Identify which cell holds the provided text, then report its [x, y] central coordinate. 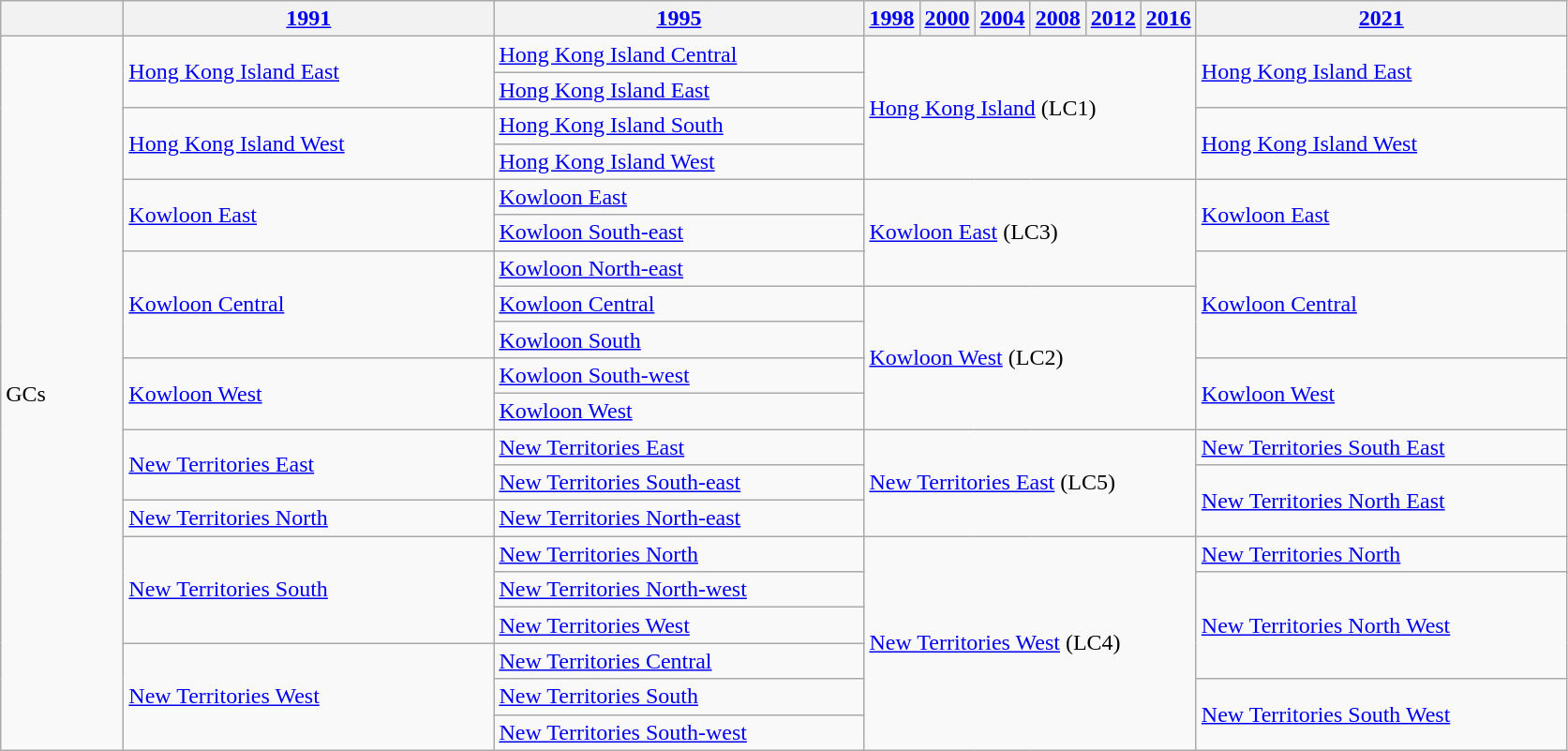
Kowloon South-west [679, 375]
New Territories West (LC4) [1030, 643]
Kowloon South-east [679, 233]
New Territories North-east [679, 518]
Kowloon West (LC2) [1030, 357]
New Territories North West [1381, 625]
New Territories South-west [679, 732]
2004 [1003, 19]
Hong Kong Island Central [679, 54]
1998 [892, 19]
Kowloon East (LC3) [1030, 233]
New Territories North-west [679, 590]
GCs [62, 394]
2012 [1113, 19]
New Territories South-east [679, 483]
Hong Kong Island (LC1) [1030, 108]
Hong Kong Island South [679, 126]
New Territories South West [1381, 714]
2008 [1057, 19]
Kowloon North-east [679, 268]
1991 [309, 19]
New Territories South East [1381, 447]
1995 [679, 19]
New Territories North East [1381, 501]
New Territories East (LC5) [1030, 483]
Kowloon South [679, 339]
2016 [1168, 19]
2021 [1381, 19]
2000 [947, 19]
New Territories Central [679, 661]
